Locate the cell with the specified text and output its [x, y] center coordinate. 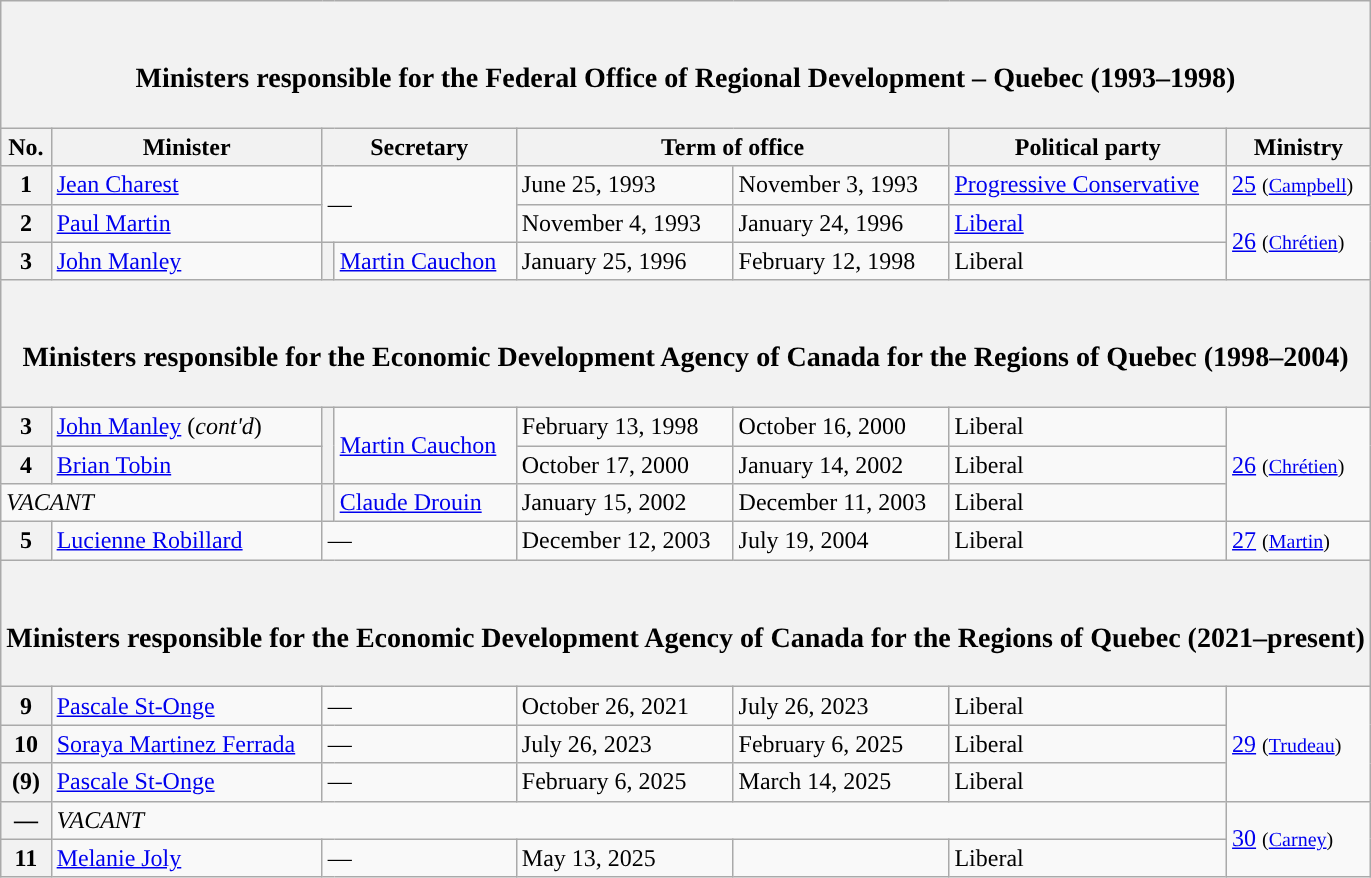
Ministry [1299, 147]
(9) [26, 782]
Minister [186, 147]
4 [26, 465]
1 [26, 185]
October 26, 2021 [624, 706]
January 25, 1996 [624, 261]
Brian Tobin [186, 465]
January 24, 1996 [841, 223]
25 (Campbell) [1299, 185]
No. [26, 147]
June 25, 1993 [624, 185]
February 12, 1998 [841, 261]
30 (Carney) [1299, 839]
5 [26, 541]
11 [26, 858]
Secretary [419, 147]
March 14, 2025 [841, 782]
October 16, 2000 [841, 426]
Progressive Conservative [1088, 185]
February 13, 1998 [624, 426]
November 3, 1993 [841, 185]
November 4, 1993 [624, 223]
January 15, 2002 [624, 503]
Political party [1088, 147]
John Manley (cont'd) [186, 426]
Soraya Martinez Ferrada [186, 744]
Lucienne Robillard [186, 541]
10 [26, 744]
July 19, 2004 [841, 541]
29 (Trudeau) [1299, 744]
27 (Martin) [1299, 541]
9 [26, 706]
January 14, 2002 [841, 465]
2 [26, 223]
Claude Drouin [425, 503]
December 12, 2003 [624, 541]
December 11, 2003 [841, 503]
Ministers responsible for the Economic Development Agency of Canada for the Regions of Quebec (1998–2004) [686, 344]
Term of office [732, 147]
Ministers responsible for the Federal Office of Regional Development – Quebec (1993–1998) [686, 64]
Melanie Joly [186, 858]
Jean Charest [186, 185]
Paul Martin [186, 223]
October 17, 2000 [624, 465]
May 13, 2025 [624, 858]
John Manley [186, 261]
Ministers responsible for the Economic Development Agency of Canada for the Regions of Quebec (2021–present) [686, 624]
